Identify which cell holds the provided text, then report its (X, Y) central coordinate. 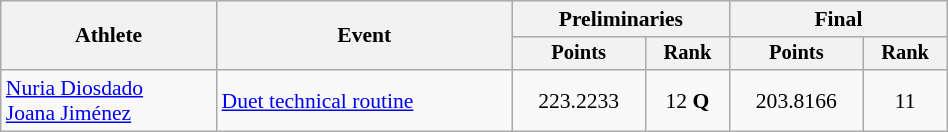
11 (905, 100)
Duet technical routine (365, 100)
Nuria DiosdadoJoana Jiménez (109, 100)
Event (365, 36)
203.8166 (796, 100)
12 Q (687, 100)
Athlete (109, 36)
223.2233 (578, 100)
Preliminaries (621, 19)
Final (839, 19)
